Capture the cell that displays the provided text and extract its (X, Y) central coordinate. 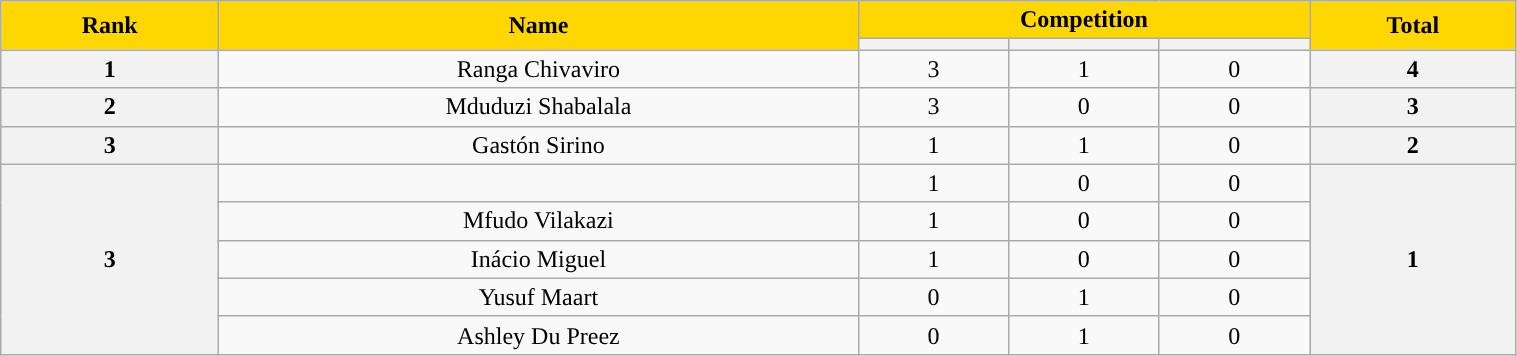
Name (539, 26)
Gastón Sirino (539, 145)
Rank (110, 26)
Yusuf Maart (539, 297)
Mduduzi Shabalala (539, 107)
4 (1413, 69)
Competition (1084, 20)
Total (1413, 26)
Inácio Miguel (539, 259)
Mfudo Vilakazi (539, 221)
Ranga Chivaviro (539, 69)
Ashley Du Preez (539, 335)
